Detect which cell encompasses the target text, then output its [X, Y] center coordinate. 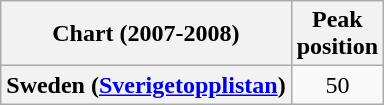
50 [337, 85]
Chart (2007-2008) [146, 34]
Peakposition [337, 34]
Sweden (Sverigetopplistan) [146, 85]
